Provide the (x, y) coordinate of the cell's center where the given text is located.  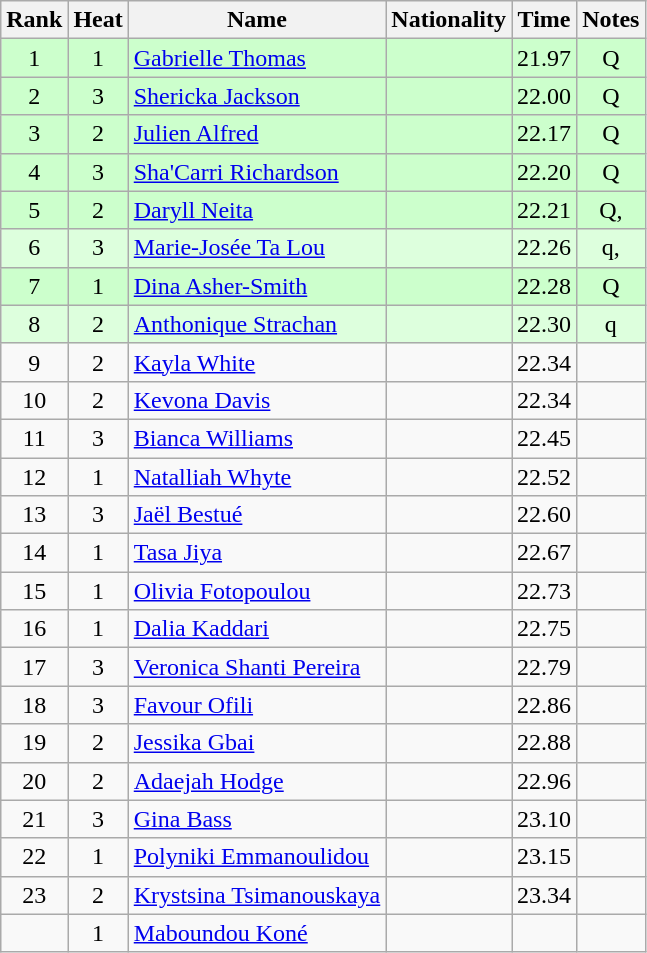
Nationality (449, 20)
Marie-Josée Ta Lou (257, 248)
Olivia Fotopoulou (257, 591)
12 (34, 477)
Q, (611, 210)
Bianca Williams (257, 438)
18 (34, 705)
22.17 (544, 134)
Heat (98, 20)
22.79 (544, 667)
q, (611, 248)
22.26 (544, 248)
15 (34, 591)
Favour Ofili (257, 705)
22.20 (544, 172)
17 (34, 667)
22.73 (544, 591)
19 (34, 743)
Name (257, 20)
9 (34, 362)
Julien Alfred (257, 134)
11 (34, 438)
Natalliah Whyte (257, 477)
Kayla White (257, 362)
Daryll Neita (257, 210)
Krystsina Tsimanouskaya (257, 895)
Gabrielle Thomas (257, 58)
Dina Asher-Smith (257, 286)
Maboundou Koné (257, 933)
23 (34, 895)
22.67 (544, 553)
10 (34, 400)
Polyniki Emmanoulidou (257, 857)
Adaejah Hodge (257, 781)
21 (34, 819)
Jessika Gbai (257, 743)
22.86 (544, 705)
Jaël Bestué (257, 515)
Veronica Shanti Pereira (257, 667)
16 (34, 629)
22.21 (544, 210)
Time (544, 20)
Gina Bass (257, 819)
14 (34, 553)
Kevona Davis (257, 400)
5 (34, 210)
8 (34, 324)
7 (34, 286)
Shericka Jackson (257, 96)
22.28 (544, 286)
23.15 (544, 857)
q (611, 324)
13 (34, 515)
22.60 (544, 515)
4 (34, 172)
Sha'Carri Richardson (257, 172)
Rank (34, 20)
22.45 (544, 438)
23.10 (544, 819)
22.30 (544, 324)
22.00 (544, 96)
23.34 (544, 895)
20 (34, 781)
22.52 (544, 477)
21.97 (544, 58)
Anthonique Strachan (257, 324)
22 (34, 857)
Dalia Kaddari (257, 629)
22.88 (544, 743)
6 (34, 248)
Tasa Jiya (257, 553)
22.96 (544, 781)
22.75 (544, 629)
Notes (611, 20)
